Return the (X, Y) coordinate for the center point of the cell that contains the specified text.  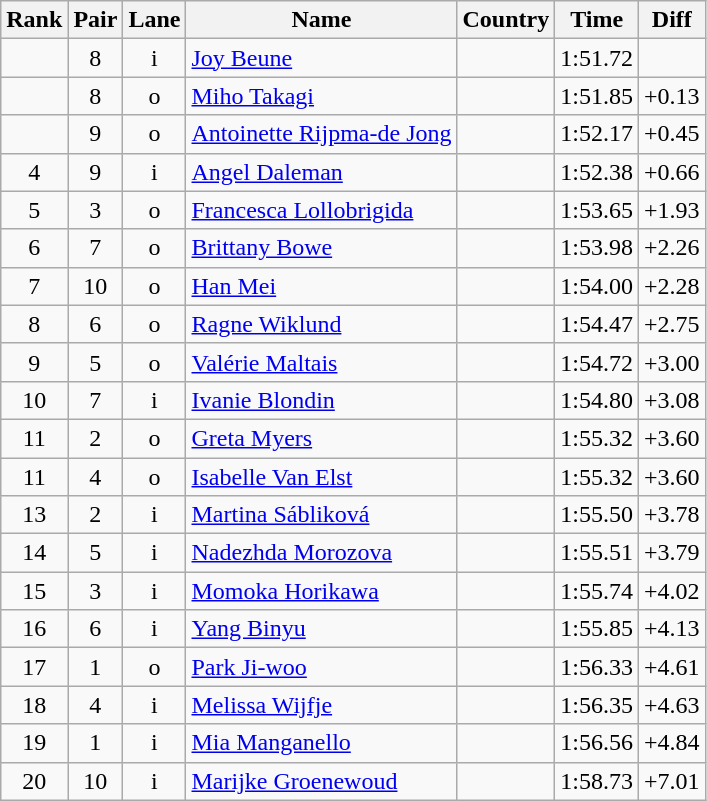
1:51.72 (597, 58)
+2.75 (672, 324)
Melissa Wijfje (322, 705)
+3.79 (672, 553)
+0.66 (672, 172)
1:56.35 (597, 705)
Name (322, 20)
1:54.00 (597, 286)
18 (34, 705)
Time (597, 20)
1:55.50 (597, 515)
+4.02 (672, 591)
+4.84 (672, 743)
Marijke Groenewoud (322, 781)
Diff (672, 20)
14 (34, 553)
+4.13 (672, 629)
Pair (96, 20)
Angel Daleman (322, 172)
Antoinette Rijpma-de Jong (322, 134)
1:54.80 (597, 400)
1:53.98 (597, 248)
15 (34, 591)
Joy Beune (322, 58)
1:51.85 (597, 96)
Nadezhda Morozova (322, 553)
1:55.51 (597, 553)
Rank (34, 20)
Martina Sábliková (322, 515)
+4.61 (672, 667)
Brittany Bowe (322, 248)
+4.63 (672, 705)
Isabelle Van Elst (322, 477)
20 (34, 781)
+1.93 (672, 210)
Momoka Horikawa (322, 591)
17 (34, 667)
Han Mei (322, 286)
Valérie Maltais (322, 362)
1:54.47 (597, 324)
Greta Myers (322, 438)
Francesca Lollobrigida (322, 210)
Ivanie Blondin (322, 400)
Ragne Wiklund (322, 324)
Mia Manganello (322, 743)
1:58.73 (597, 781)
Park Ji-woo (322, 667)
Lane (154, 20)
+3.00 (672, 362)
+0.13 (672, 96)
Yang Binyu (322, 629)
+3.08 (672, 400)
Miho Takagi (322, 96)
1:54.72 (597, 362)
+7.01 (672, 781)
+0.45 (672, 134)
19 (34, 743)
1:55.74 (597, 591)
+2.26 (672, 248)
13 (34, 515)
1:56.56 (597, 743)
+2.28 (672, 286)
Country (506, 20)
1:56.33 (597, 667)
1:55.85 (597, 629)
1:52.17 (597, 134)
16 (34, 629)
1:53.65 (597, 210)
1:52.38 (597, 172)
+3.78 (672, 515)
